Provide the (X, Y) coordinate of the cell's center where the given text is located.  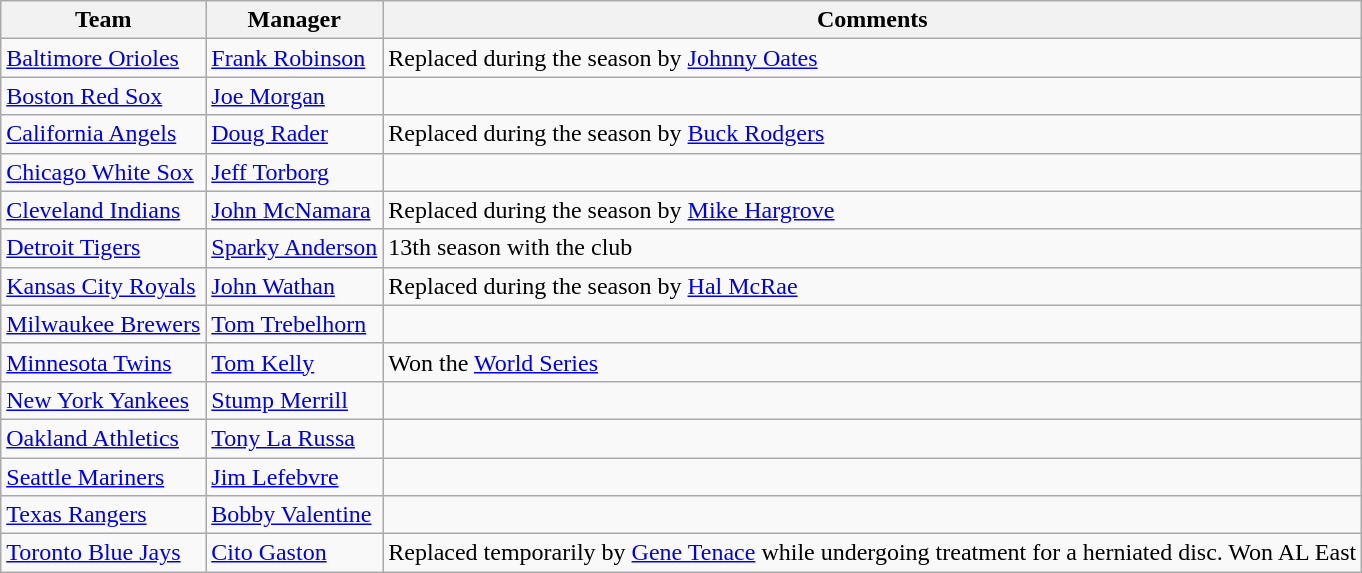
Bobby Valentine (294, 515)
Boston Red Sox (104, 96)
Toronto Blue Jays (104, 553)
Baltimore Orioles (104, 58)
Joe Morgan (294, 96)
Replaced during the season by Mike Hargrove (872, 210)
Won the World Series (872, 362)
Tony La Russa (294, 438)
Replaced during the season by Johnny Oates (872, 58)
Tom Trebelhorn (294, 324)
13th season with the club (872, 248)
Replaced during the season by Hal McRae (872, 286)
Stump Merrill (294, 400)
California Angels (104, 134)
Seattle Mariners (104, 477)
Comments (872, 20)
Texas Rangers (104, 515)
Cleveland Indians (104, 210)
Cito Gaston (294, 553)
Minnesota Twins (104, 362)
Team (104, 20)
Frank Robinson (294, 58)
Replaced temporarily by Gene Tenace while undergoing treatment for a herniated disc. Won AL East (872, 553)
Doug Rader (294, 134)
Jim Lefebvre (294, 477)
Replaced during the season by Buck Rodgers (872, 134)
Sparky Anderson (294, 248)
Jeff Torborg (294, 172)
Chicago White Sox (104, 172)
Tom Kelly (294, 362)
John McNamara (294, 210)
Oakland Athletics (104, 438)
John Wathan (294, 286)
Manager (294, 20)
Kansas City Royals (104, 286)
New York Yankees (104, 400)
Milwaukee Brewers (104, 324)
Detroit Tigers (104, 248)
